Return [x, y] of the center of cell containing provided text 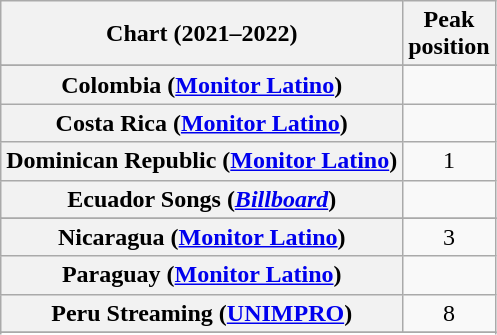
Paraguay (Monitor Latino) [202, 275]
1 [449, 161]
8 [449, 313]
3 [449, 237]
Nicaragua (Monitor Latino) [202, 237]
Peru Streaming (UNIMPRO) [202, 313]
Colombia (Monitor Latino) [202, 85]
Ecuador Songs (Billboard) [202, 199]
Costa Rica (Monitor Latino) [202, 123]
Chart (2021–2022) [202, 34]
Dominican Republic (Monitor Latino) [202, 161]
Peakposition [449, 34]
